Return [x, y] of the center of cell containing provided text 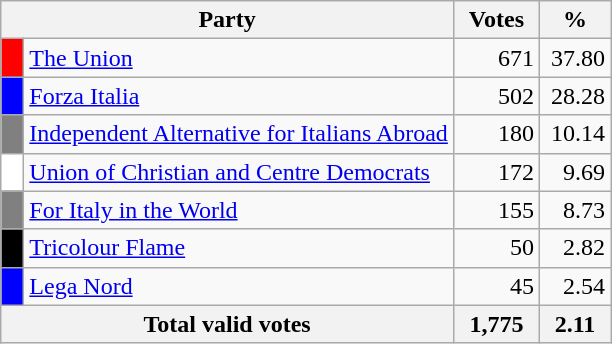
Total valid votes [228, 324]
% [574, 20]
Party [228, 20]
10.14 [574, 134]
9.69 [574, 172]
2.11 [574, 324]
Lega Nord [239, 286]
Forza Italia [239, 96]
Votes [496, 20]
1,775 [496, 324]
2.82 [574, 248]
For Italy in the World [239, 210]
Union of Christian and Centre Democrats [239, 172]
8.73 [574, 210]
155 [496, 210]
671 [496, 58]
The Union [239, 58]
45 [496, 286]
2.54 [574, 286]
28.28 [574, 96]
Independent Alternative for Italians Abroad [239, 134]
180 [496, 134]
50 [496, 248]
Tricolour Flame [239, 248]
37.80 [574, 58]
172 [496, 172]
502 [496, 96]
